Return [X, Y] of the center of cell containing provided text 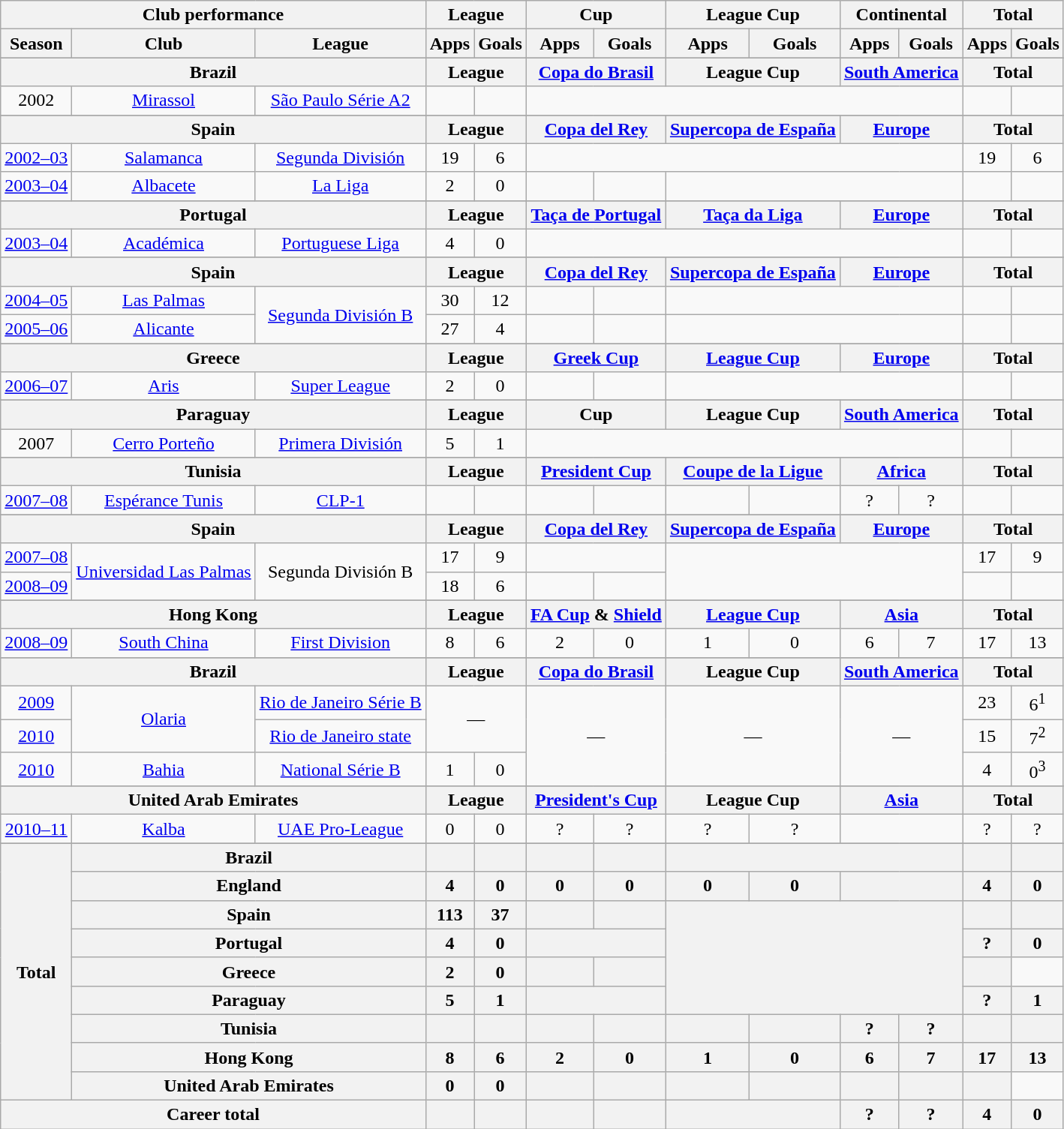
2004–05 [36, 300]
Las Palmas [164, 300]
15 [987, 737]
Greek Cup [596, 358]
Salamanca [164, 158]
72 [1038, 737]
Mirassol [164, 101]
Rio de Janeiro Série B [341, 702]
Olaria [164, 719]
Season [36, 44]
61 [1038, 702]
2006–07 [36, 386]
Alicante [164, 329]
2010–11 [36, 829]
2009 [36, 702]
18 [449, 586]
Universidad Las Palmas [164, 572]
South China [164, 643]
113 [449, 914]
Cerro Porteño [164, 443]
2007 [36, 443]
Taça da Liga [753, 215]
UAE Pro-League [341, 829]
England [249, 886]
12 [500, 300]
Taça de Portugal [596, 215]
President's Cup [596, 800]
Africa [901, 472]
Portuguese Liga [341, 243]
27 [449, 329]
Espérance Tunis [164, 500]
La Liga [341, 186]
Albacete [164, 186]
23 [987, 702]
30 [449, 300]
Académica [164, 243]
Super League [341, 386]
President Cup [596, 472]
Rio de Janeiro state [341, 737]
São Paulo Série A2 [341, 101]
03 [1038, 770]
Career total [213, 1115]
2005–06 [36, 329]
National Série B [341, 770]
FA Cup & Shield [596, 614]
Continental [901, 15]
Primera División [341, 443]
37 [500, 914]
Club [164, 44]
CLP-1 [341, 500]
Aris [164, 386]
2002 [36, 101]
2002–03 [36, 158]
Club performance [213, 15]
Bahia [164, 770]
Coupe de la Ligue [753, 472]
Segunda División [341, 158]
Kalba [164, 829]
First Division [341, 643]
